Return (X, Y) of the center of cell containing provided text 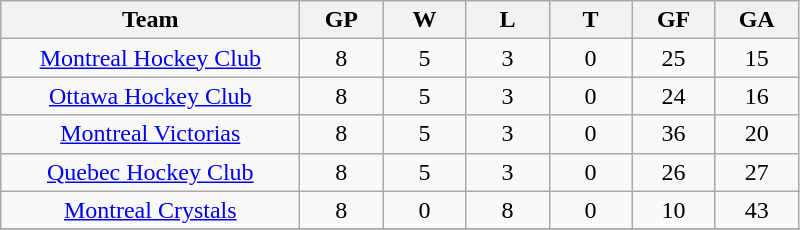
36 (674, 134)
GP (342, 20)
L (508, 20)
27 (756, 172)
20 (756, 134)
Quebec Hockey Club (150, 172)
10 (674, 210)
Team (150, 20)
T (590, 20)
43 (756, 210)
GF (674, 20)
24 (674, 96)
Montreal Crystals (150, 210)
W (424, 20)
Montreal Victorias (150, 134)
Ottawa Hockey Club (150, 96)
GA (756, 20)
15 (756, 58)
26 (674, 172)
16 (756, 96)
25 (674, 58)
Montreal Hockey Club (150, 58)
